Detect which cell encompasses the target text, then output its (X, Y) center coordinate. 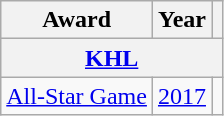
2017 (182, 96)
KHL (112, 58)
All-Star Game (77, 96)
Year (182, 20)
Award (77, 20)
